Determine the (X, Y) coordinate at the center of the cell enclosing the given text.  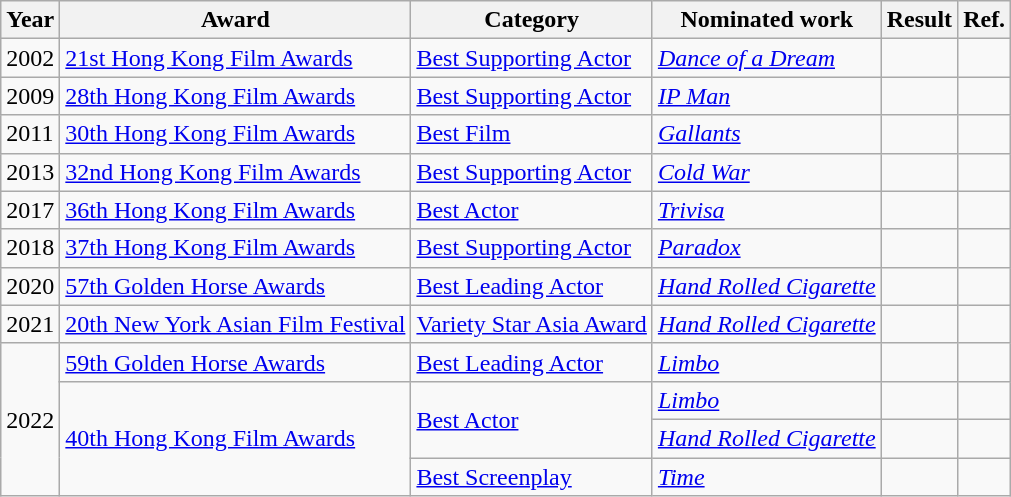
Ref. (984, 20)
2011 (30, 134)
Cold War (766, 172)
36th Hong Kong Film Awards (236, 210)
Nominated work (766, 20)
Best Film (532, 134)
2017 (30, 210)
Result (919, 20)
IP Man (766, 96)
59th Golden Horse Awards (236, 362)
21st Hong Kong Film Awards (236, 58)
2009 (30, 96)
40th Hong Kong Film Awards (236, 438)
2013 (30, 172)
57th Golden Horse Awards (236, 286)
30th Hong Kong Film Awards (236, 134)
2021 (30, 324)
2020 (30, 286)
Year (30, 20)
28th Hong Kong Film Awards (236, 96)
Dance of a Dream (766, 58)
32nd Hong Kong Film Awards (236, 172)
20th New York Asian Film Festival (236, 324)
Trivisa (766, 210)
2002 (30, 58)
Category (532, 20)
2018 (30, 248)
Time (766, 477)
Gallants (766, 134)
Paradox (766, 248)
Best Screenplay (532, 477)
2022 (30, 419)
Award (236, 20)
37th Hong Kong Film Awards (236, 248)
Variety Star Asia Award (532, 324)
